Identify which cell holds the provided text, then report its [x, y] central coordinate. 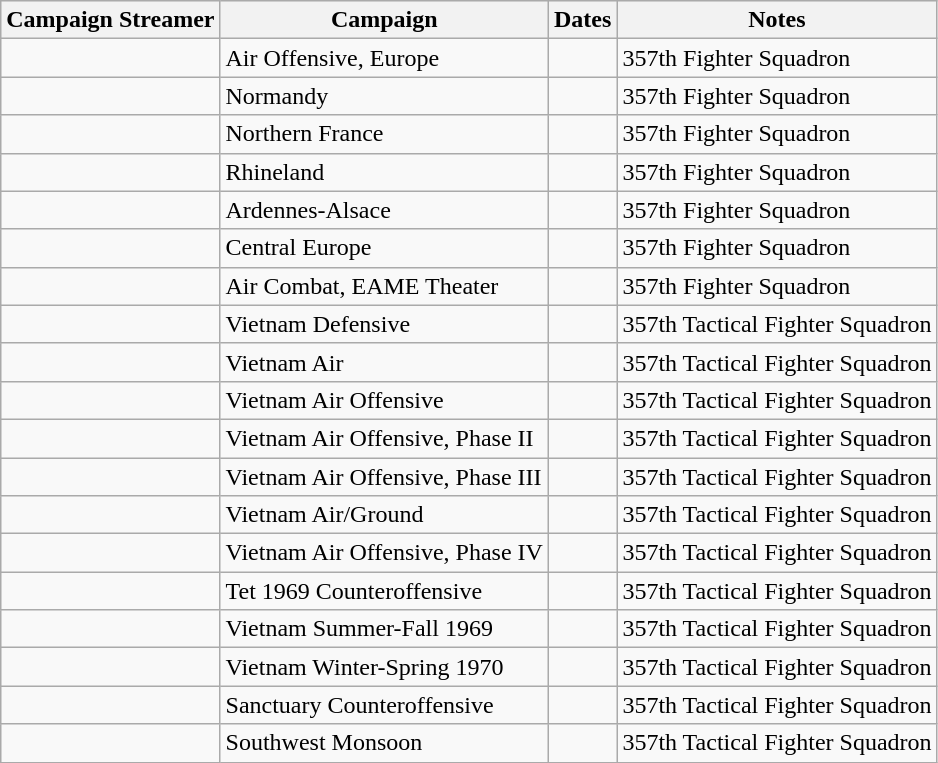
Central Europe [384, 248]
Vietnam Summer-Fall 1969 [384, 629]
Southwest Monsoon [384, 743]
Vietnam Air [384, 362]
Air Combat, EAME Theater [384, 286]
Vietnam Defensive [384, 324]
Rhineland [384, 172]
Vietnam Air Offensive, Phase III [384, 477]
Notes [777, 20]
Vietnam Air/Ground [384, 515]
Vietnam Air Offensive [384, 400]
Campaign Streamer [110, 20]
Tet 1969 Counteroffensive [384, 591]
Air Offensive, Europe [384, 58]
Vietnam Air Offensive, Phase II [384, 438]
Campaign [384, 20]
Sanctuary Counteroffensive [384, 705]
Normandy [384, 96]
Ardennes-Alsace [384, 210]
Dates [582, 20]
Northern France [384, 134]
Vietnam Air Offensive, Phase IV [384, 553]
Vietnam Winter-Spring 1970 [384, 667]
